Return (X, Y) of the center of cell containing provided text 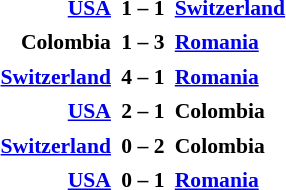
1 – 3 (143, 42)
2 – 1 (143, 112)
4 – 1 (143, 77)
0 – 2 (143, 146)
